Search for the cell housing the specified text and yield its [x, y] center coordinate. 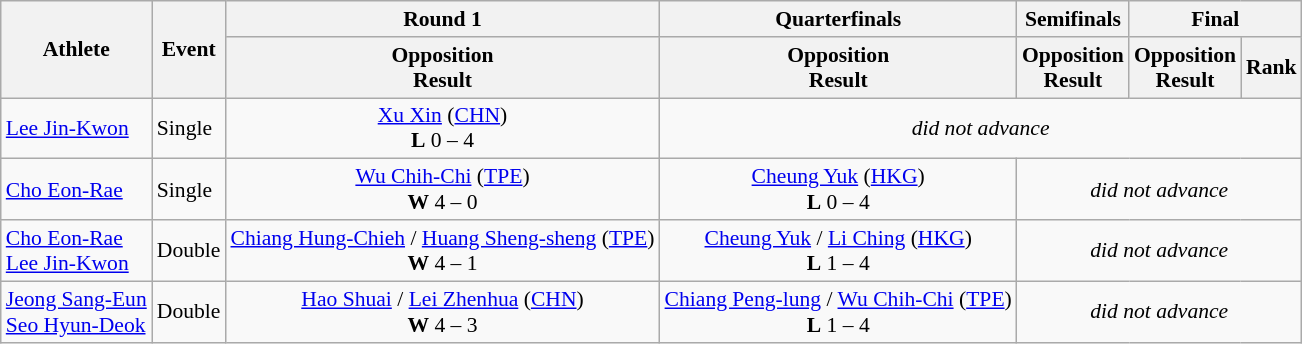
Cheung Yuk / Li Ching (HKG)L 1 – 4 [838, 250]
Final [1216, 19]
Xu Xin (CHN)L 0 – 4 [442, 128]
Wu Chih-Chi (TPE)W 4 – 0 [442, 190]
Cho Eon-Rae [76, 190]
Athlete [76, 50]
Cheung Yuk (HKG)L 0 – 4 [838, 190]
Chiang Hung-Chieh / Huang Sheng-sheng (TPE)W 4 – 1 [442, 250]
Rank [1272, 68]
Hao Shuai / Lei Zhenhua (CHN)W 4 – 3 [442, 312]
Semifinals [1073, 19]
Quarterfinals [838, 19]
Round 1 [442, 19]
Cho Eon-Rae Lee Jin-Kwon [76, 250]
Chiang Peng-lung / Wu Chih-Chi (TPE)L 1 – 4 [838, 312]
Event [189, 50]
Lee Jin-Kwon [76, 128]
Jeong Sang-Eun Seo Hyun-Deok [76, 312]
